Provide the (x, y) coordinate of the cell's center where the given text is located.  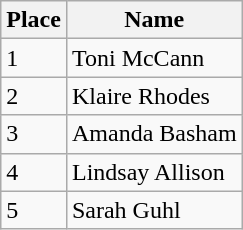
Place (34, 20)
Amanda Basham (154, 134)
1 (34, 58)
Name (154, 20)
Toni McCann (154, 58)
3 (34, 134)
Sarah Guhl (154, 210)
Klaire Rhodes (154, 96)
Lindsay Allison (154, 172)
4 (34, 172)
2 (34, 96)
5 (34, 210)
